Provide the (X, Y) coordinate of the cell's center where the given text is located.  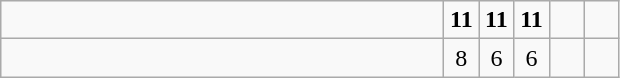
8 (462, 58)
